Find where the given text appears and provide that cell's center as (x, y) coordinate. 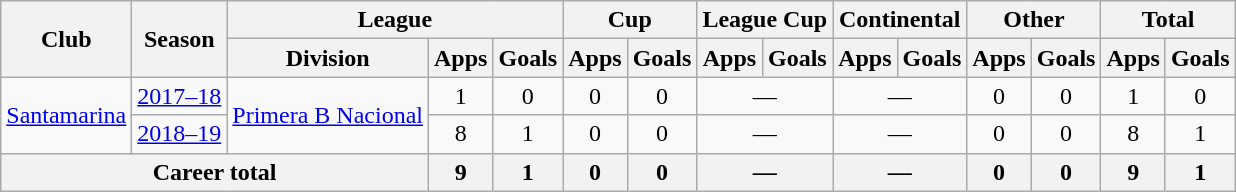
2017–18 (180, 96)
Continental (900, 20)
Club (66, 39)
Division (328, 58)
Other (1034, 20)
League (395, 20)
Career total (215, 172)
Cup (630, 20)
Primera B Nacional (328, 115)
Santamarina (66, 115)
Season (180, 39)
2018–19 (180, 134)
League Cup (765, 20)
Total (1168, 20)
